Return the [x, y] coordinate for the center point of the cell that contains the specified text.  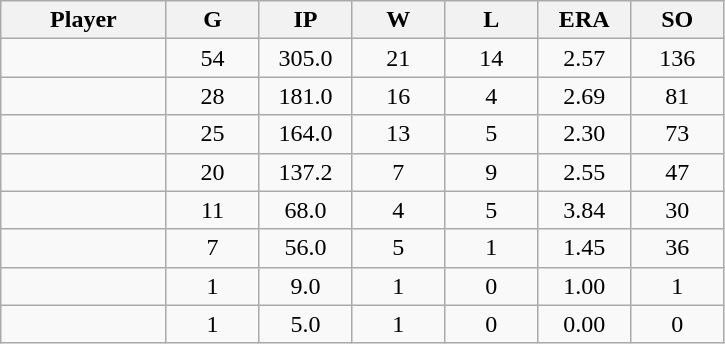
68.0 [306, 210]
56.0 [306, 248]
W [398, 20]
1.45 [584, 248]
73 [678, 134]
Player [84, 20]
2.55 [584, 172]
13 [398, 134]
11 [212, 210]
SO [678, 20]
305.0 [306, 58]
20 [212, 172]
G [212, 20]
9.0 [306, 286]
47 [678, 172]
5.0 [306, 324]
9 [492, 172]
1.00 [584, 286]
81 [678, 96]
28 [212, 96]
137.2 [306, 172]
2.69 [584, 96]
25 [212, 134]
30 [678, 210]
IP [306, 20]
164.0 [306, 134]
2.57 [584, 58]
14 [492, 58]
16 [398, 96]
136 [678, 58]
L [492, 20]
2.30 [584, 134]
21 [398, 58]
3.84 [584, 210]
181.0 [306, 96]
0.00 [584, 324]
36 [678, 248]
ERA [584, 20]
54 [212, 58]
